Output the (X, Y) coordinate of the center of the cell containing the given text.  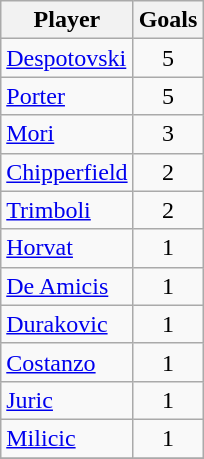
3 (168, 134)
Despotovski (67, 58)
Mori (67, 134)
Costanzo (67, 362)
Milicic (67, 438)
Goals (168, 20)
Horvat (67, 248)
De Amicis (67, 286)
Chipperfield (67, 172)
Porter (67, 96)
Player (67, 20)
Durakovic (67, 324)
Trimboli (67, 210)
Juric (67, 400)
